Identify which cell holds the provided text, then report its [x, y] central coordinate. 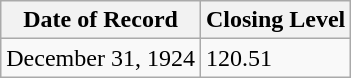
Date of Record [101, 20]
Closing Level [275, 20]
December 31, 1924 [101, 58]
120.51 [275, 58]
